Identify which cell holds the provided text, then report its [X, Y] central coordinate. 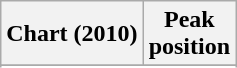
Chart (2010) [72, 34]
Peakposition [189, 34]
